Detect which cell encompasses the target text, then output its [X, Y] center coordinate. 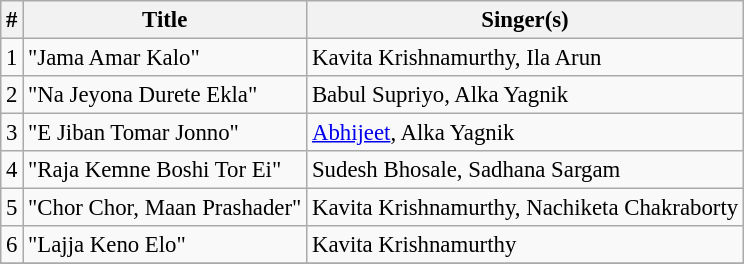
4 [12, 170]
3 [12, 133]
"Jama Amar Kalo" [165, 58]
Kavita Krishnamurthy [526, 245]
Babul Supriyo, Alka Yagnik [526, 95]
"E Jiban Tomar Jonno" [165, 133]
# [12, 20]
"Raja Kemne Boshi Tor Ei" [165, 170]
"Chor Chor, Maan Prashader" [165, 208]
Title [165, 20]
6 [12, 245]
5 [12, 208]
"Lajja Keno Elo" [165, 245]
Kavita Krishnamurthy, Nachiketa Chakraborty [526, 208]
Sudesh Bhosale, Sadhana Sargam [526, 170]
Kavita Krishnamurthy, Ila Arun [526, 58]
Abhijeet, Alka Yagnik [526, 133]
1 [12, 58]
2 [12, 95]
Singer(s) [526, 20]
"Na Jeyona Durete Ekla" [165, 95]
